Identify which cell holds the provided text, then report its [X, Y] central coordinate. 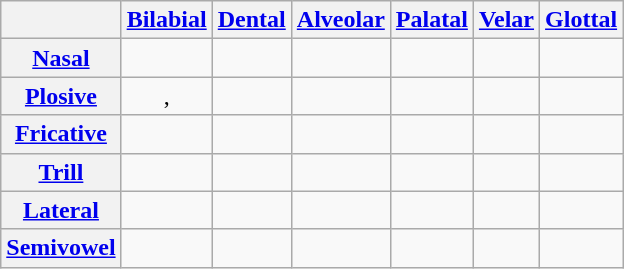
Nasal [61, 58]
Dental [252, 20]
Velar [506, 20]
Fricative [61, 134]
Lateral [61, 210]
Trill [61, 172]
, [166, 96]
Palatal [432, 20]
Semivowel [61, 248]
Glottal [582, 20]
Bilabial [166, 20]
Alveolar [340, 20]
Plosive [61, 96]
